Return [X, Y] of the center of cell containing provided text 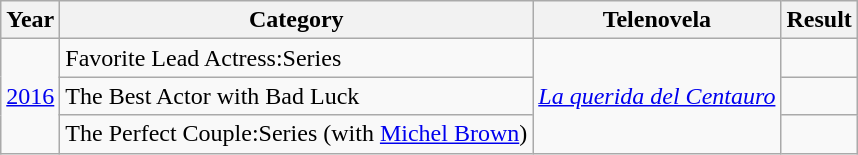
La querida del Centauro [657, 96]
Result [819, 20]
The Best Actor with Bad Luck [296, 96]
Category [296, 20]
Telenovela [657, 20]
The Perfect Couple:Series (with Michel Brown) [296, 134]
Year [30, 20]
Favorite Lead Actress:Series [296, 58]
2016 [30, 96]
